Provide the [X, Y] coordinate of the cell's center where the given text is located.  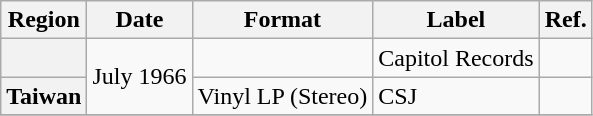
CSJ [456, 96]
Taiwan [44, 96]
July 1966 [140, 77]
Format [282, 20]
Region [44, 20]
Vinyl LP (Stereo) [282, 96]
Ref. [566, 20]
Label [456, 20]
Date [140, 20]
Capitol Records [456, 58]
